Return [X, Y] of the center of cell containing provided text 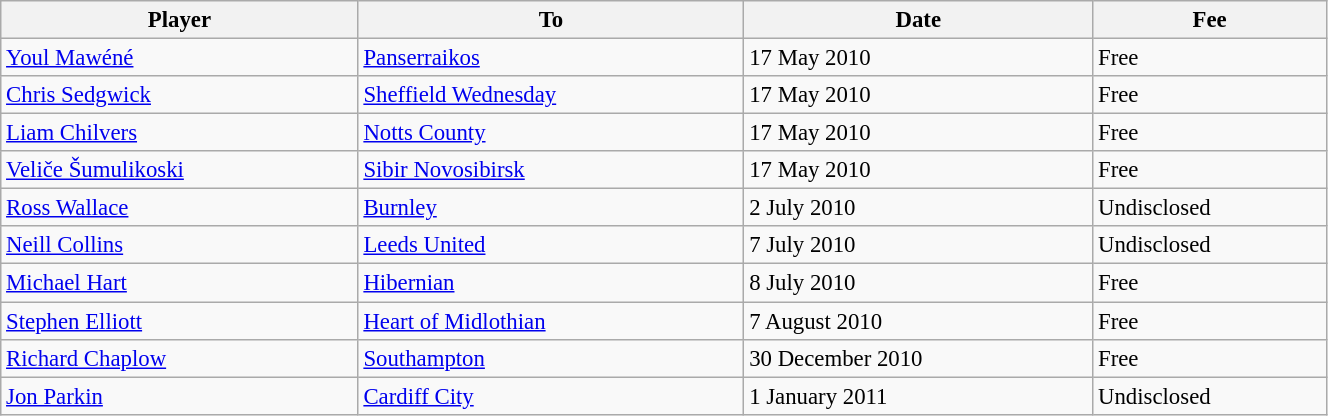
Panserraikos [551, 58]
Cardiff City [551, 396]
Chris Sedgwick [180, 95]
1 January 2011 [918, 396]
Player [180, 20]
Jon Parkin [180, 396]
Leeds United [551, 245]
Date [918, 20]
Liam Chilvers [180, 133]
2 July 2010 [918, 208]
7 July 2010 [918, 245]
Richard Chaplow [180, 358]
Veliče Šumulikoski [180, 170]
Sheffield Wednesday [551, 95]
Sibir Novosibirsk [551, 170]
Hibernian [551, 283]
Burnley [551, 208]
Youl Mawéné [180, 58]
Heart of Midlothian [551, 321]
30 December 2010 [918, 358]
Michael Hart [180, 283]
Notts County [551, 133]
To [551, 20]
Neill Collins [180, 245]
7 August 2010 [918, 321]
Ross Wallace [180, 208]
Stephen Elliott [180, 321]
Fee [1210, 20]
8 July 2010 [918, 283]
Southampton [551, 358]
